Extract the [x, y] coordinate from the center of the cell holding the provided text.  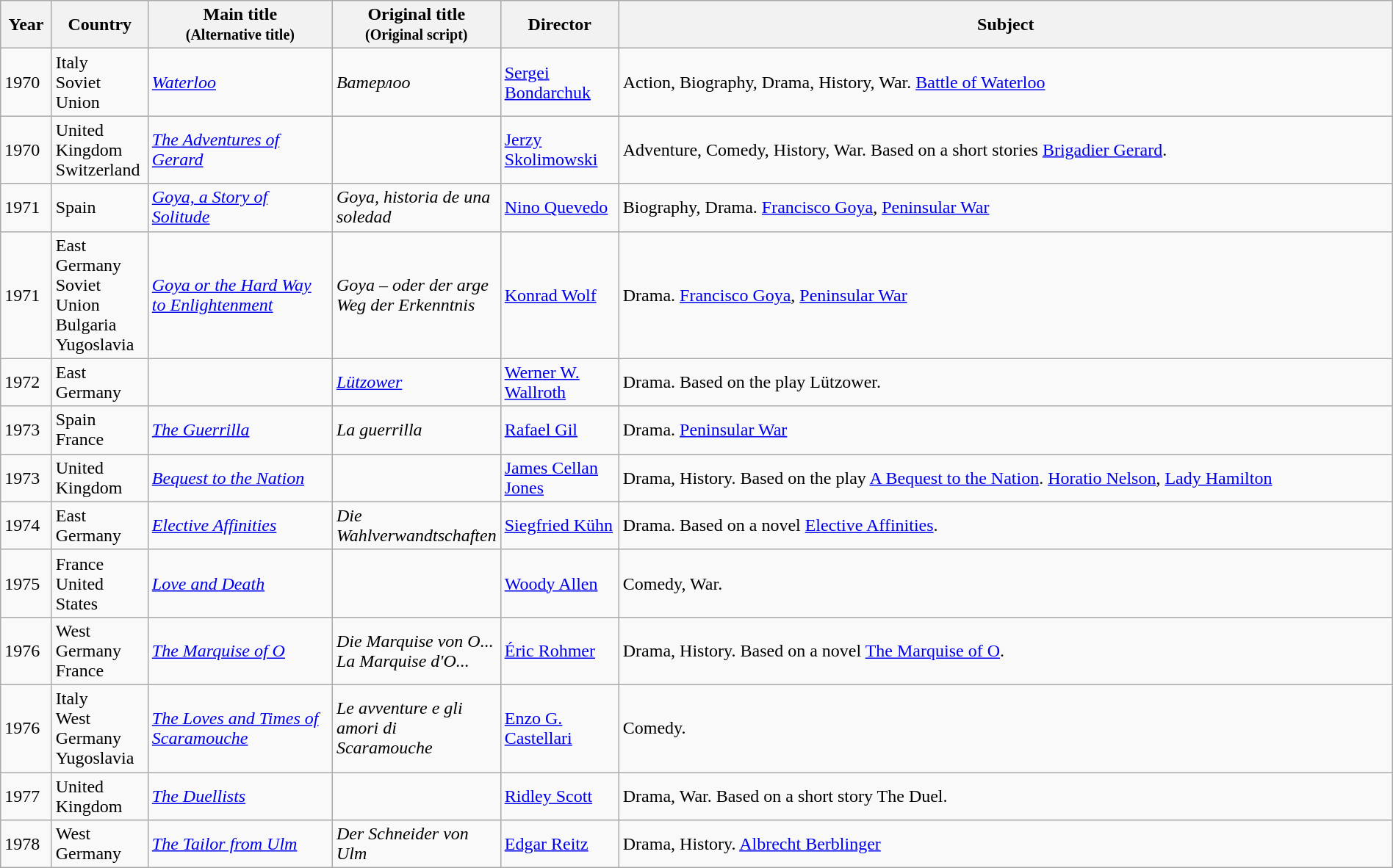
Year [26, 25]
Goya or the Hard Way to Enlightenment [240, 295]
ItalyWest GermanyYugoslavia [100, 728]
Drama, History. Based on a novel The Marquise of O. [1005, 651]
Spain [100, 207]
1978 [26, 845]
Drama, History. Based on the play A Bequest to the Nation. Horatio Nelson, Lady Hamilton [1005, 477]
1975 [26, 583]
Rafael Gil [560, 430]
Original title(Original script) [416, 25]
Edgar Reitz [560, 845]
Siegfried Kühn [560, 526]
Main title(Alternative title) [240, 25]
Konrad Wolf [560, 295]
1977 [26, 796]
East GermanySoviet UnionBulgariaYugoslavia [100, 295]
Elective Affinities [240, 526]
The Marquise of O [240, 651]
Der Schneider von Ulm [416, 845]
West Germany [100, 845]
Subject [1005, 25]
Drama. Francisco Goya, Peninsular War [1005, 295]
Lützower [416, 382]
SpainFrance [100, 430]
La guerrilla [416, 430]
Jerzy Skolimowski [560, 150]
Die Marquise von O...La Marquise d'O... [416, 651]
United KingdomSwitzerland [100, 150]
Drama, History. Albrecht Berblinger [1005, 845]
Bequest to the Nation [240, 477]
Nino Quevedo [560, 207]
The Guerrilla [240, 430]
1972 [26, 382]
The Loves and Times of Scaramouche [240, 728]
Love and Death [240, 583]
Ridley Scott [560, 796]
West GermanyFrance [100, 651]
James Cellan Jones [560, 477]
Ватерлоо [416, 82]
Goya, historia de una soledad [416, 207]
Action, Biography, Drama, History, War. Battle of Waterloo [1005, 82]
Waterloo [240, 82]
Goya, a Story of Solitude [240, 207]
Director [560, 25]
Drama. Peninsular War [1005, 430]
Goya – oder der arge Weg der Erkenntnis [416, 295]
Die Wahlverwandtschaften [416, 526]
The Adventures of Gerard [240, 150]
Drama. Based on a novel Elective Affinities. [1005, 526]
The Duellists [240, 796]
FranceUnited States [100, 583]
Werner W. Wallroth [560, 382]
Adventure, Comedy, History, War. Based on a short stories Brigadier Gerard. [1005, 150]
Drama, War. Based on a short story The Duel. [1005, 796]
Sergei Bondarchuk [560, 82]
Le avventure e gli amori di Scaramouche [416, 728]
Comedy, War. [1005, 583]
Enzo G. Castellari [560, 728]
Woody Allen [560, 583]
Comedy. [1005, 728]
The Tailor from Ulm [240, 845]
Éric Rohmer [560, 651]
ItalySoviet Union [100, 82]
Country [100, 25]
Drama. Based on the play Lützower. [1005, 382]
1974 [26, 526]
Biography, Drama. Francisco Goya, Peninsular War [1005, 207]
